Find where the given text appears and provide that cell's center as [X, Y] coordinate. 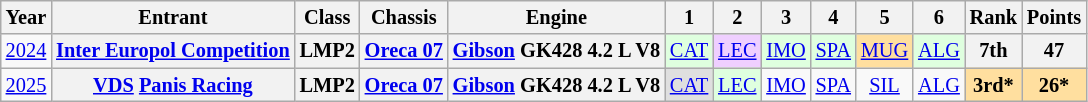
Rank [994, 17]
3rd* [994, 85]
Engine [556, 17]
MUG [884, 51]
2024 [26, 51]
26* [1054, 85]
VDS Panis Racing [172, 85]
2025 [26, 85]
7th [994, 51]
Class [328, 17]
SIL [884, 85]
Entrant [172, 17]
47 [1054, 51]
Inter Europol Competition [172, 51]
Year [26, 17]
3 [786, 17]
Points [1054, 17]
2 [737, 17]
4 [834, 17]
6 [939, 17]
1 [689, 17]
Chassis [404, 17]
5 [884, 17]
